Identify which cell holds the provided text, then report its (x, y) central coordinate. 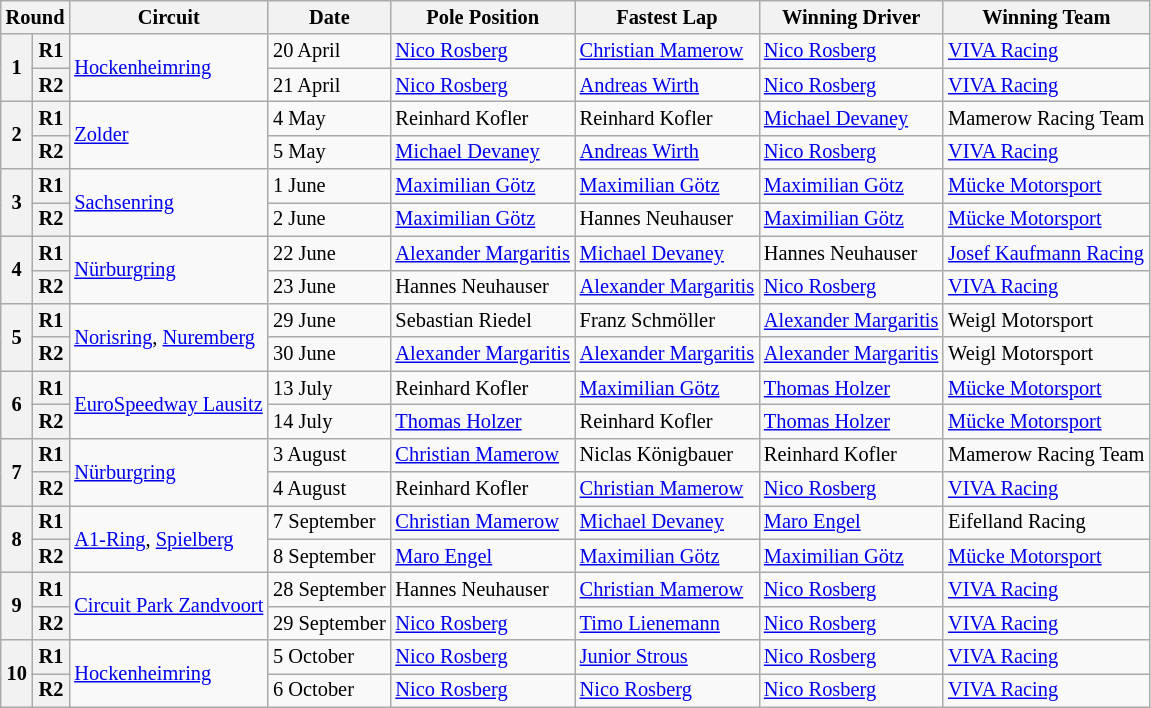
Winning Team (1046, 17)
20 April (329, 51)
Franz Schmöller (667, 320)
Round (36, 17)
10 (17, 674)
Winning Driver (851, 17)
23 June (329, 287)
Fastest Lap (667, 17)
22 June (329, 253)
30 June (329, 354)
Josef Kaufmann Racing (1046, 253)
1 (17, 68)
13 July (329, 388)
9 (17, 606)
Pole Position (483, 17)
Niclas Königbauer (667, 455)
Norisring, Nuremberg (168, 336)
Eifelland Racing (1046, 522)
A1-Ring, Spielberg (168, 538)
3 (17, 202)
4 August (329, 489)
Zolder (168, 134)
1 June (329, 186)
EuroSpeedway Lausitz (168, 404)
29 June (329, 320)
4 (17, 270)
Circuit Park Zandvoort (168, 606)
Sachsenring (168, 202)
4 May (329, 118)
14 July (329, 421)
5 (17, 336)
6 (17, 404)
5 May (329, 152)
Timo Lienemann (667, 623)
6 October (329, 690)
Sebastian Riedel (483, 320)
2 (17, 134)
Circuit (168, 17)
Date (329, 17)
8 September (329, 556)
21 April (329, 85)
28 September (329, 589)
8 (17, 538)
7 (17, 472)
7 September (329, 522)
2 June (329, 219)
5 October (329, 657)
Junior Strous (667, 657)
29 September (329, 623)
3 August (329, 455)
